Identify which cell holds the provided text, then report its [X, Y] central coordinate. 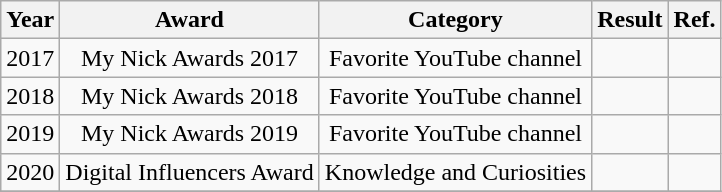
Digital Influencers Award [190, 172]
Knowledge and Curiosities [455, 172]
My Nick Awards 2017 [190, 58]
Award [190, 20]
Year [30, 20]
My Nick Awards 2018 [190, 96]
2019 [30, 134]
Ref. [694, 20]
Result [630, 20]
2020 [30, 172]
Category [455, 20]
My Nick Awards 2019 [190, 134]
2018 [30, 96]
2017 [30, 58]
